Detect which cell encompasses the target text, then output its [x, y] center coordinate. 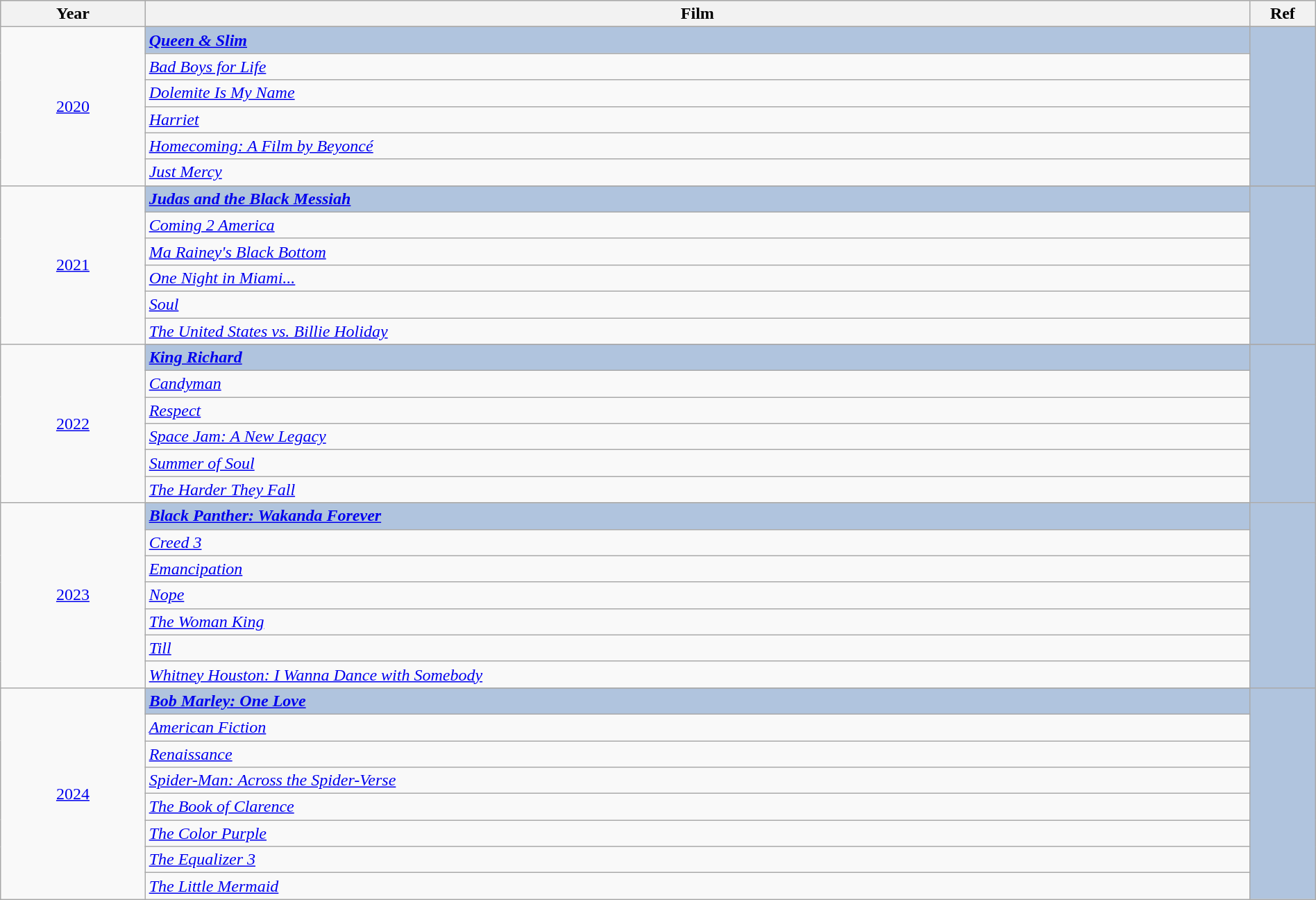
Till [697, 648]
2023 [73, 595]
King Richard [697, 358]
2020 [73, 106]
Black Panther: Wakanda Forever [697, 516]
Judas and the Black Messiah [697, 199]
Harriet [697, 119]
The Little Mermaid [697, 886]
Summer of Soul [697, 463]
The Woman King [697, 622]
Bob Marley: One Love [697, 701]
The Harder They Fall [697, 490]
Dolemite Is My Name [697, 93]
The Book of Clarence [697, 807]
One Night in Miami... [697, 278]
Respect [697, 410]
Candyman [697, 384]
The Equalizer 3 [697, 860]
Ref [1283, 14]
2022 [73, 424]
American Fiction [697, 727]
Whitney Houston: I Wanna Dance with Somebody [697, 674]
Spider-Man: Across the Spider-Verse [697, 781]
The Color Purple [697, 833]
Queen & Slim [697, 40]
Renaissance [697, 753]
Creed 3 [697, 542]
Soul [697, 304]
Bad Boys for Life [697, 67]
Emancipation [697, 569]
2024 [73, 793]
Nope [697, 595]
The United States vs. Billie Holiday [697, 331]
2021 [73, 265]
Coming 2 America [697, 225]
Film [697, 14]
Homecoming: A Film by Beyoncé [697, 146]
Just Mercy [697, 172]
Ma Rainey's Black Bottom [697, 251]
Space Jam: A New Legacy [697, 437]
Year [73, 14]
